Capture the cell that displays the provided text and extract its (X, Y) central coordinate. 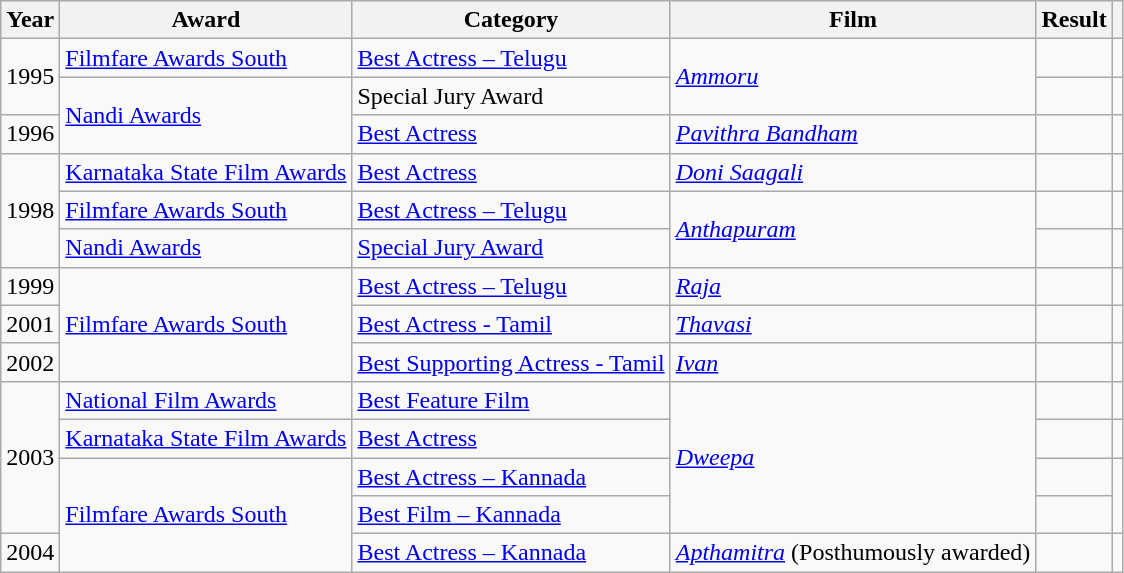
1995 (30, 77)
2003 (30, 457)
2001 (30, 324)
Doni Saagali (853, 172)
National Film Awards (206, 400)
Best Supporting Actress - Tamil (511, 362)
1998 (30, 210)
Apthamitra (Posthumously awarded) (853, 553)
2004 (30, 553)
Pavithra Bandham (853, 134)
Category (511, 20)
Year (30, 20)
Anthapuram (853, 229)
1999 (30, 286)
Raja (853, 286)
Thavasi (853, 324)
Best Film – Kannada (511, 515)
2002 (30, 362)
Best Feature Film (511, 400)
Ammoru (853, 77)
Award (206, 20)
Film (853, 20)
Ivan (853, 362)
Dweepa (853, 457)
Best Actress - Tamil (511, 324)
Result (1074, 20)
1996 (30, 134)
